Return [X, Y] of the center of cell containing provided text 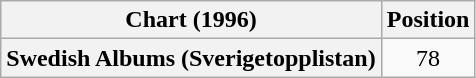
Swedish Albums (Sverigetopplistan) [191, 58]
Chart (1996) [191, 20]
78 [428, 58]
Position [428, 20]
